Return (X, Y) of the center of cell containing provided text 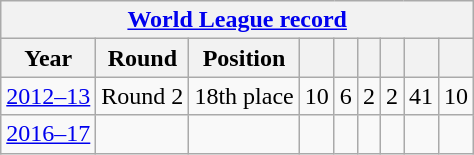
6 (346, 96)
2016–17 (48, 134)
18th place (244, 96)
Round 2 (142, 96)
Round (142, 58)
Year (48, 58)
World League record (238, 20)
41 (422, 96)
Position (244, 58)
2012–13 (48, 96)
